Return the (x, y) coordinate for the center point of the cell that contains the specified text.  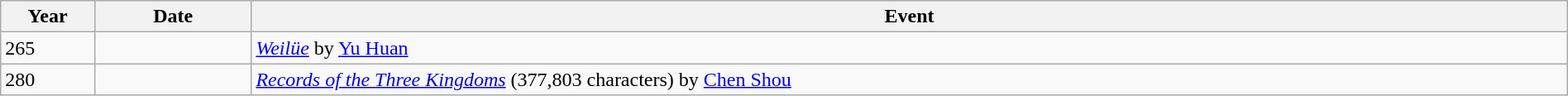
280 (48, 79)
Date (172, 17)
Records of the Three Kingdoms (377,803 characters) by Chen Shou (910, 79)
265 (48, 48)
Year (48, 17)
Event (910, 17)
Weilüe by Yu Huan (910, 48)
